For the text-containing cell, return its midpoint in (x, y) coordinate format. 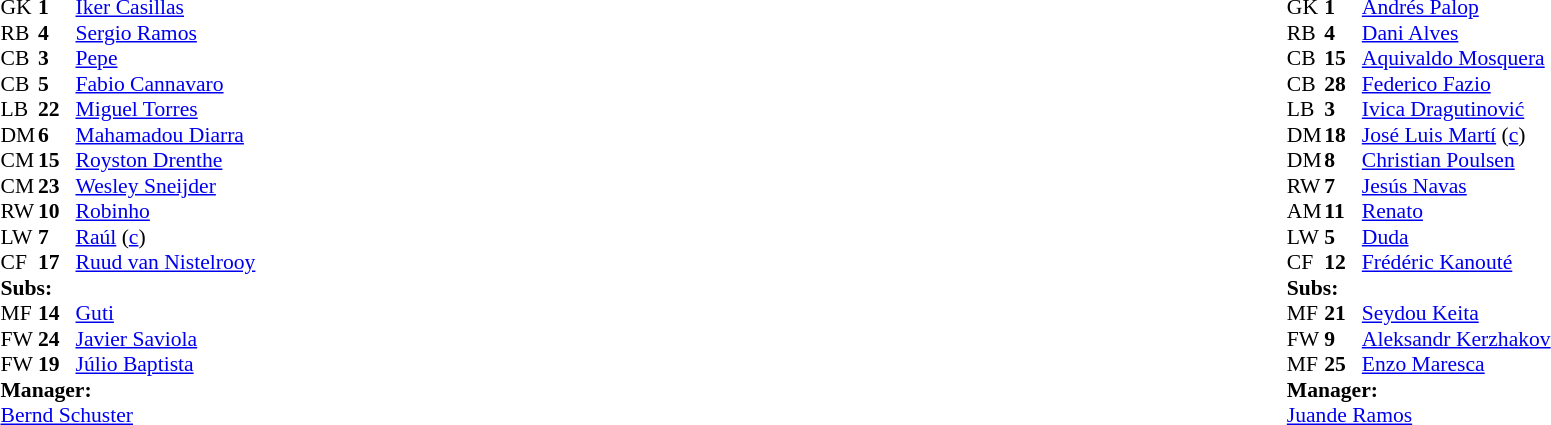
9 (1343, 339)
11 (1343, 211)
8 (1343, 161)
Raúl (c) (166, 237)
28 (1343, 84)
21 (1343, 313)
Renato (1456, 211)
Wesley Sneijder (166, 186)
Federico Fazio (1456, 84)
Enzo Maresca (1456, 365)
Robinho (166, 211)
AM (1306, 211)
6 (57, 135)
12 (1343, 263)
Miguel Torres (166, 109)
Duda (1456, 237)
Guti (166, 313)
Aleksandr Kerzhakov (1456, 339)
Sergio Ramos (166, 33)
10 (57, 211)
José Luis Martí (c) (1456, 135)
18 (1343, 135)
Ruud van Nistelrooy (166, 263)
Mahamadou Diarra (166, 135)
23 (57, 186)
Javier Saviola (166, 339)
Frédéric Kanouté (1456, 263)
25 (1343, 365)
19 (57, 365)
22 (57, 109)
Dani Alves (1456, 33)
Royston Drenthe (166, 161)
24 (57, 339)
Pepe (166, 59)
Fabio Cannavaro (166, 84)
Jesús Navas (1456, 186)
Júlio Baptista (166, 365)
17 (57, 263)
14 (57, 313)
Aquivaldo Mosquera (1456, 59)
Seydou Keita (1456, 313)
Ivica Dragutinović (1456, 109)
Christian Poulsen (1456, 161)
